For the text-containing cell, return its midpoint in (X, Y) coordinate format. 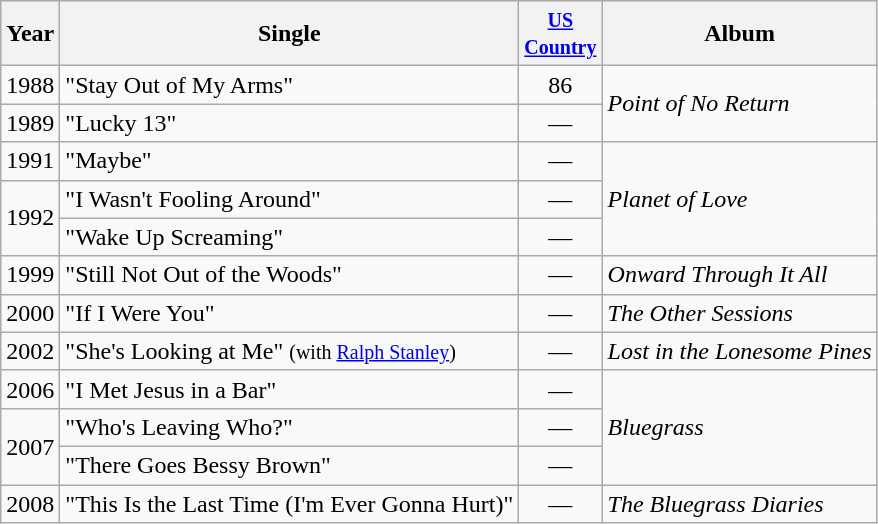
"Lucky 13" (290, 123)
"I Met Jesus in a Bar" (290, 389)
2008 (30, 503)
"Wake Up Screaming" (290, 237)
1992 (30, 218)
2002 (30, 351)
The Other Sessions (740, 313)
1989 (30, 123)
"Maybe" (290, 161)
Lost in the Lonesome Pines (740, 351)
Planet of Love (740, 199)
1991 (30, 161)
Onward Through It All (740, 275)
"I Wasn't Fooling Around" (290, 199)
2006 (30, 389)
"There Goes Bessy Brown" (290, 465)
Bluegrass (740, 427)
86 (560, 85)
"This Is the Last Time (I'm Ever Gonna Hurt)" (290, 503)
Album (740, 34)
Point of No Return (740, 104)
"Stay Out of My Arms" (290, 85)
1988 (30, 85)
US Country (560, 34)
"She's Looking at Me" (with Ralph Stanley) (290, 351)
"Who's Leaving Who?" (290, 427)
1999 (30, 275)
Single (290, 34)
Year (30, 34)
2000 (30, 313)
The Bluegrass Diaries (740, 503)
"Still Not Out of the Woods" (290, 275)
"If I Were You" (290, 313)
2007 (30, 446)
